Pinpoint the cell where the given text exists, returning its [X, Y] midpoint coordinate. 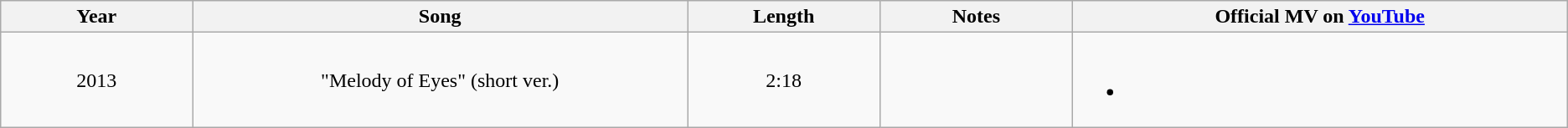
"Melody of Eyes" (short ver.) [441, 80]
Notes [977, 17]
Year [97, 17]
2:18 [784, 80]
Length [784, 17]
2013 [97, 80]
Song [441, 17]
Official MV on YouTube [1320, 17]
